Identify which cell holds the provided text, then report its (X, Y) central coordinate. 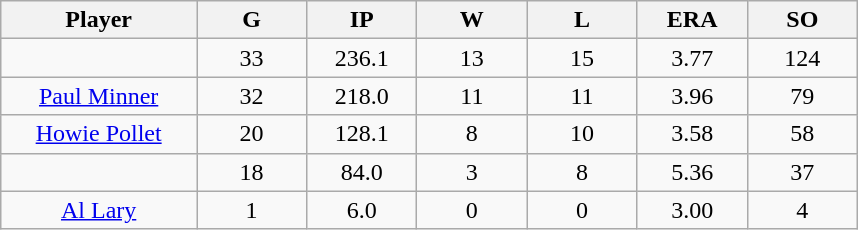
Paul Minner (99, 96)
ERA (692, 20)
58 (802, 134)
1 (252, 210)
13 (472, 58)
6.0 (362, 210)
3.58 (692, 134)
3.96 (692, 96)
20 (252, 134)
SO (802, 20)
G (252, 20)
18 (252, 172)
84.0 (362, 172)
3.00 (692, 210)
Al Lary (99, 210)
3 (472, 172)
W (472, 20)
5.36 (692, 172)
IP (362, 20)
L (582, 20)
124 (802, 58)
4 (802, 210)
15 (582, 58)
79 (802, 96)
37 (802, 172)
128.1 (362, 134)
10 (582, 134)
236.1 (362, 58)
33 (252, 58)
218.0 (362, 96)
Player (99, 20)
Howie Pollet (99, 134)
32 (252, 96)
3.77 (692, 58)
